Determine the (X, Y) coordinate at the center of the cell enclosing the given text.  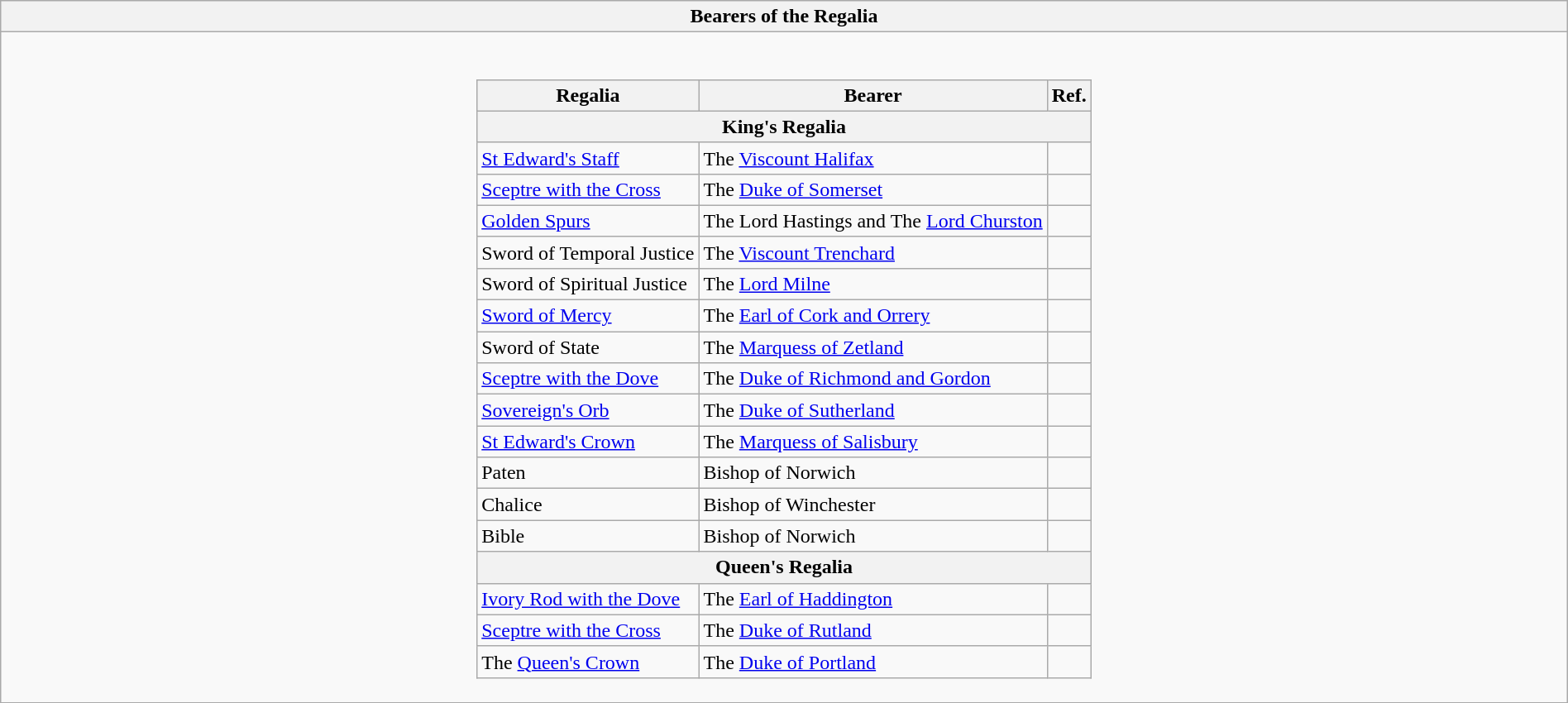
King's Regalia (784, 127)
Bearers of the Regalia (784, 17)
The Viscount Halifax (873, 158)
The Lord Hastings and The Lord Churston (873, 221)
Sword of Mercy (588, 316)
Ivory Rod with the Dove (588, 599)
Bearer (873, 95)
The Earl of Cork and Orrery (873, 316)
The Duke of Sutherland (873, 410)
Bishop of Winchester (873, 505)
Chalice (588, 505)
The Duke of Rutland (873, 630)
Paten (588, 473)
Sword of Spiritual Justice (588, 284)
Golden Spurs (588, 221)
Sovereign's Orb (588, 410)
St Edward's Crown (588, 442)
The Lord Milne (873, 284)
Queen's Regalia (784, 567)
Bible (588, 536)
The Marquess of Zetland (873, 347)
The Marquess of Salisbury (873, 442)
The Viscount Trenchard (873, 252)
The Duke of Somerset (873, 189)
Sceptre with the Dove (588, 379)
The Queen's Crown (588, 662)
Ref. (1068, 95)
Sword of State (588, 347)
St Edward's Staff (588, 158)
Regalia (588, 95)
Sword of Temporal Justice (588, 252)
The Duke of Richmond and Gordon (873, 379)
The Earl of Haddington (873, 599)
The Duke of Portland (873, 662)
